Scan for the cell matching the given text and deliver its (x, y) coordinate at center. 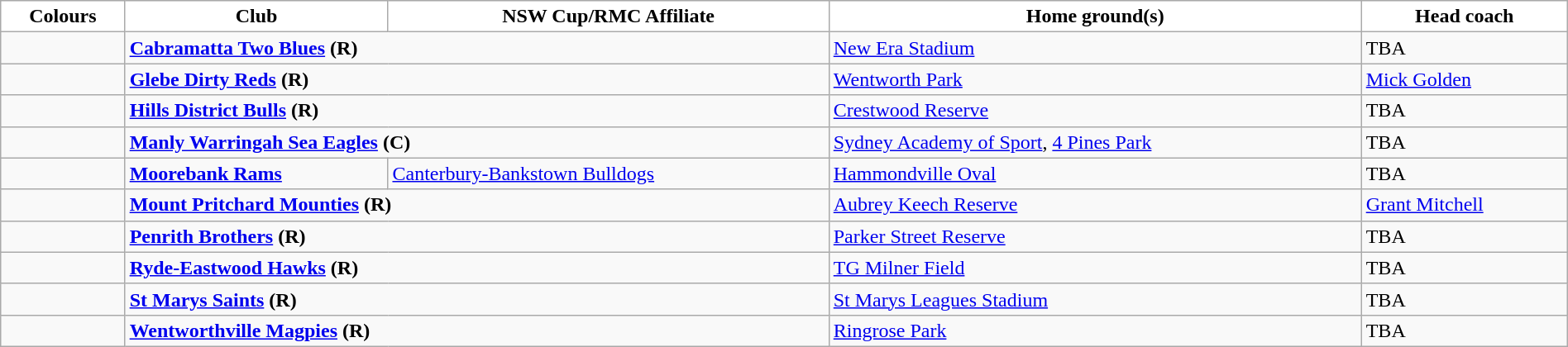
Wentworth Park (1095, 79)
Hills District Bulls (R) (476, 111)
Mount Pritchard Mounties (R) (476, 205)
New Era Stadium (1095, 48)
St Marys Saints (R) (476, 299)
NSW Cup/RMC Affiliate (609, 17)
Head coach (1464, 17)
St Marys Leagues Stadium (1095, 299)
Ryde-Eastwood Hawks (R) (476, 268)
Cabramatta Two Blues (R) (476, 48)
Moorebank Rams (256, 173)
Manly Warringah Sea Eagles (C) (476, 142)
Ringrose Park (1095, 330)
Canterbury-Bankstown Bulldogs (609, 173)
Hammondville Oval (1095, 173)
Sydney Academy of Sport, 4 Pines Park (1095, 142)
Glebe Dirty Reds (R) (476, 79)
Club (256, 17)
Aubrey Keech Reserve (1095, 205)
TG Milner Field (1095, 268)
Crestwood Reserve (1095, 111)
Mick Golden (1464, 79)
Wentworthville Magpies (R) (476, 330)
Colours (63, 17)
Parker Street Reserve (1095, 236)
Grant Mitchell (1464, 205)
Home ground(s) (1095, 17)
Penrith Brothers (R) (476, 236)
